From the cell containing the given text, extract its center point as (x, y) coordinate. 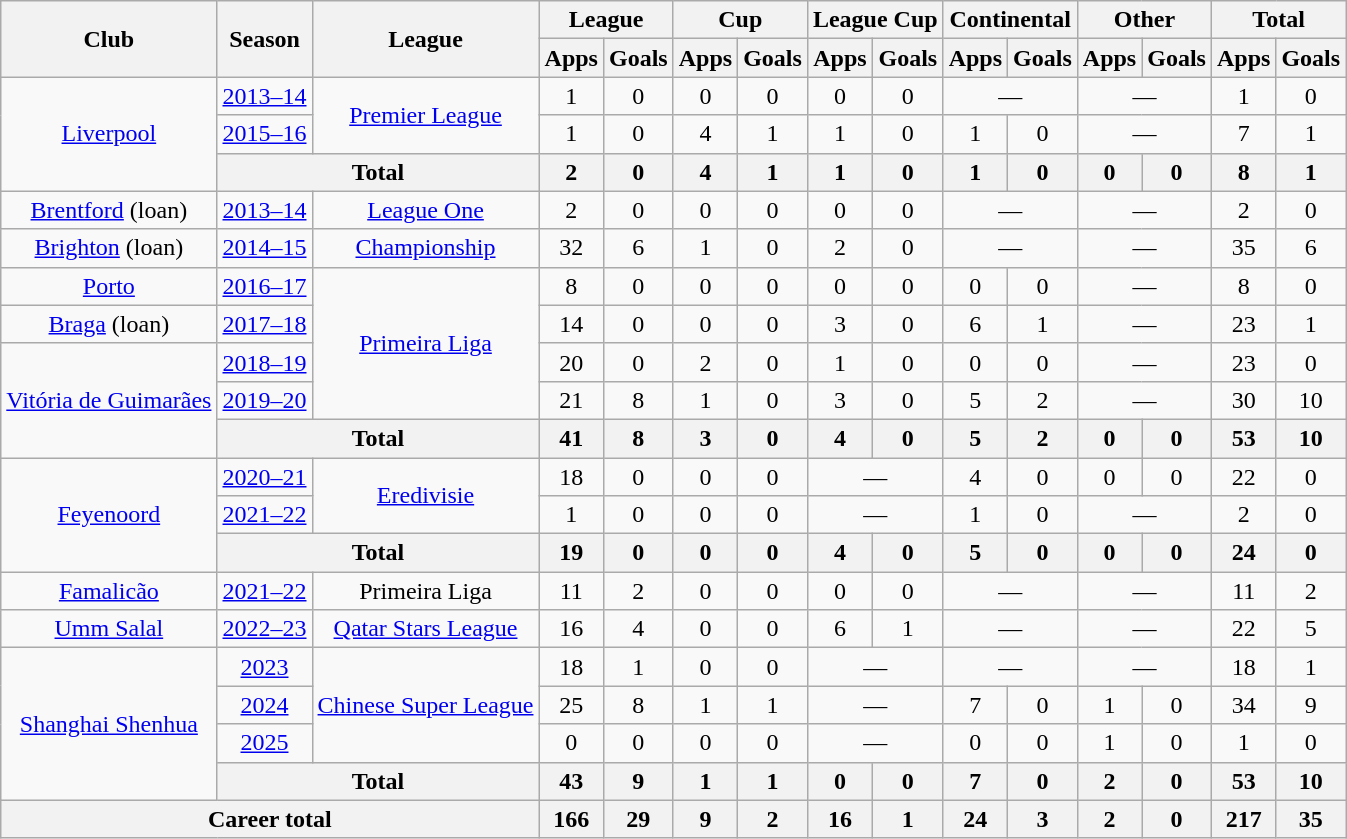
League One (426, 210)
2020–21 (264, 477)
2024 (264, 705)
19 (571, 553)
14 (571, 324)
Shanghai Shenhua (109, 724)
32 (571, 248)
Premier League (426, 115)
20 (571, 362)
43 (571, 781)
Braga (loan) (109, 324)
Feyenoord (109, 515)
2023 (264, 667)
Umm Salal (109, 629)
34 (1243, 705)
25 (571, 705)
2016–17 (264, 286)
2015–16 (264, 134)
Other (1144, 20)
2018–19 (264, 362)
Vitória de Guimarães (109, 400)
Club (109, 39)
41 (571, 438)
Brighton (loan) (109, 248)
Career total (270, 819)
Chinese Super League (426, 705)
Qatar Stars League (426, 629)
21 (571, 400)
Famalicão (109, 591)
Continental (1010, 20)
Porto (109, 286)
217 (1243, 819)
Liverpool (109, 134)
2019–20 (264, 400)
Eredivisie (426, 496)
166 (571, 819)
2025 (264, 743)
Season (264, 39)
2017–18 (264, 324)
2022–23 (264, 629)
29 (638, 819)
2014–15 (264, 248)
Championship (426, 248)
League Cup (875, 20)
30 (1243, 400)
Cup (740, 20)
Brentford (loan) (109, 210)
